Extract the (x, y) coordinate from the center of the cell holding the provided text.  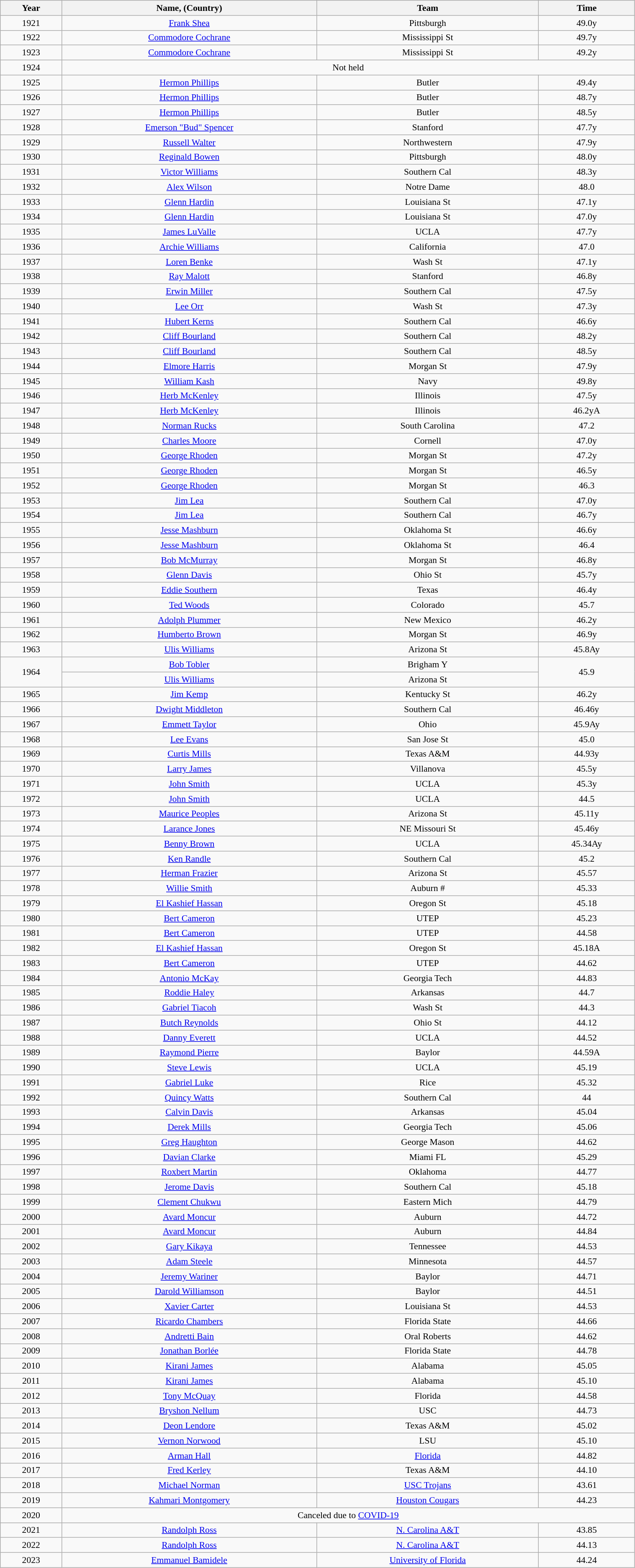
2000 (31, 1217)
George Mason (427, 1142)
45.2 (587, 859)
LSU (427, 1441)
Humberto Brown (189, 635)
1961 (31, 620)
Herman Frazier (189, 873)
44.84 (587, 1232)
49.0y (587, 23)
1988 (31, 1038)
1937 (31, 262)
Adolph Plummer (189, 620)
1962 (31, 635)
Ken Randle (189, 859)
Canceled due to COVID-19 (348, 1515)
Calvin Davis (189, 1112)
Minnesota (427, 1262)
Loren Benke (189, 262)
1935 (31, 232)
1990 (31, 1068)
45.9 (587, 672)
44.77 (587, 1172)
Antonio McKay (189, 978)
44.71 (587, 1276)
Reginald Bowen (189, 157)
1959 (31, 590)
Emmett Taylor (189, 724)
Oklahoma (427, 1172)
44.13 (587, 1545)
NE Missouri St (427, 829)
Time (587, 8)
Ricardo Chambers (189, 1321)
Jeremy Wariner (189, 1276)
USC (427, 1411)
44.57 (587, 1262)
47.0 (587, 247)
Gabriel Tiacoh (189, 1008)
44.12 (587, 1023)
Arman Hall (189, 1456)
Gary Kikaya (189, 1247)
1951 (31, 471)
1945 (31, 381)
1987 (31, 1023)
Oral Roberts (427, 1336)
49.8y (587, 381)
2011 (31, 1381)
44.23 (587, 1501)
44.83 (587, 978)
1925 (31, 83)
2014 (31, 1426)
2010 (31, 1366)
1923 (31, 53)
45.33 (587, 889)
Bob Tobler (189, 665)
1964 (31, 672)
2002 (31, 1247)
48.0 (587, 187)
Not held (348, 68)
1979 (31, 904)
1972 (31, 799)
Rice (427, 1082)
49.4y (587, 83)
1955 (31, 530)
2022 (31, 1545)
Victor Williams (189, 172)
45.34Ay (587, 844)
Texas (427, 590)
45.3y (587, 784)
2007 (31, 1321)
2006 (31, 1307)
1953 (31, 501)
1924 (31, 68)
Deon Lendore (189, 1426)
Emmanuel Bamidele (189, 1560)
Curtis Mills (189, 754)
Roddie Haley (189, 993)
48.0y (587, 157)
47.2y (587, 456)
Eastern Mich (427, 1202)
Greg Haughton (189, 1142)
William Kash (189, 381)
45.5y (587, 769)
1981 (31, 933)
1938 (31, 276)
Quincy Watts (189, 1098)
Adam Steele (189, 1262)
44 (587, 1098)
Jim Kemp (189, 695)
1965 (31, 695)
Team (427, 8)
45.04 (587, 1112)
Ohio (427, 724)
Auburn # (427, 889)
45.06 (587, 1127)
45.7y (587, 575)
Bryshon Nellum (189, 1411)
Andretti Bain (189, 1336)
1928 (31, 127)
Erwin Miller (189, 292)
2001 (31, 1232)
Frank Shea (189, 23)
2019 (31, 1501)
South Carolina (427, 426)
46.46y (587, 710)
1922 (31, 38)
1985 (31, 993)
1966 (31, 710)
45.02 (587, 1426)
1993 (31, 1112)
46.5y (587, 471)
Year (31, 8)
Alex Wilson (189, 187)
46.3 (587, 486)
Michael Norman (189, 1485)
Kentucky St (427, 695)
2018 (31, 1485)
1991 (31, 1082)
44.93y (587, 754)
California (427, 247)
1982 (31, 948)
Clement Chukwu (189, 1202)
1927 (31, 113)
44.79 (587, 1202)
2021 (31, 1530)
2016 (31, 1456)
1954 (31, 515)
1941 (31, 321)
1956 (31, 545)
1926 (31, 98)
44.52 (587, 1038)
1992 (31, 1098)
Willie Smith (189, 889)
Maurice Peoples (189, 814)
Ted Woods (189, 605)
43.61 (587, 1485)
1950 (31, 456)
1980 (31, 918)
46.7y (587, 515)
1958 (31, 575)
2017 (31, 1470)
44.72 (587, 1217)
Vernon Norwood (189, 1441)
45.18A (587, 948)
Benny Brown (189, 844)
44.24 (587, 1560)
Glenn Davis (189, 575)
1984 (31, 978)
45.9Ay (587, 724)
1942 (31, 336)
Brigham Y (427, 665)
Ray Malott (189, 276)
1947 (31, 411)
46.4 (587, 545)
49.7y (587, 38)
Navy (427, 381)
44.73 (587, 1411)
1943 (31, 351)
1968 (31, 739)
Lee Orr (189, 307)
1975 (31, 844)
Northwestern (427, 142)
2023 (31, 1560)
Eddie Southern (189, 590)
Villanova (427, 769)
45.0 (587, 739)
Larry James (189, 769)
1963 (31, 650)
Gabriel Luke (189, 1082)
Archie Williams (189, 247)
45.23 (587, 918)
1989 (31, 1053)
1977 (31, 873)
1994 (31, 1127)
48.2y (587, 336)
2015 (31, 1441)
Name, (Country) (189, 8)
Kahmari Montgomery (189, 1501)
2005 (31, 1292)
1939 (31, 292)
46.2yA (587, 411)
45.29 (587, 1157)
44.10 (587, 1470)
Charles Moore (189, 441)
43.85 (587, 1530)
Miami FL (427, 1157)
45.57 (587, 873)
1974 (31, 829)
Jonathan Borlée (189, 1351)
Darold Williamson (189, 1292)
1944 (31, 366)
Lee Evans (189, 739)
Norman Rucks (189, 426)
Emerson "Bud" Spencer (189, 127)
45.7 (587, 605)
1986 (31, 1008)
45.05 (587, 1366)
45.11y (587, 814)
44.5 (587, 799)
Fred Kerley (189, 1470)
44.82 (587, 1456)
45.19 (587, 1068)
44.78 (587, 1351)
45.8Ay (587, 650)
1970 (31, 769)
1930 (31, 157)
San Jose St (427, 739)
1946 (31, 396)
2004 (31, 1276)
USC Trojans (427, 1485)
1996 (31, 1157)
Elmore Harris (189, 366)
1929 (31, 142)
1997 (31, 1172)
Houston Cougars (427, 1501)
Derek Mills (189, 1127)
1995 (31, 1142)
1971 (31, 784)
Larance Jones (189, 829)
New Mexico (427, 620)
1973 (31, 814)
45.32 (587, 1082)
James LuValle (189, 232)
2008 (31, 1336)
Raymond Pierre (189, 1053)
Jerome Davis (189, 1187)
Hubert Kerns (189, 321)
1960 (31, 605)
47.2 (587, 426)
46.9y (587, 635)
Colorado (427, 605)
1957 (31, 560)
Dwight Middleton (189, 710)
49.2y (587, 53)
2020 (31, 1515)
1932 (31, 187)
48.7y (587, 98)
1976 (31, 859)
44.51 (587, 1292)
1936 (31, 247)
1998 (31, 1187)
45.46y (587, 829)
1921 (31, 23)
1931 (31, 172)
44.59A (587, 1053)
1934 (31, 217)
1967 (31, 724)
2013 (31, 1411)
Butch Reynolds (189, 1023)
Danny Everett (189, 1038)
1948 (31, 426)
44.3 (587, 1008)
48.3y (587, 172)
1940 (31, 307)
2009 (31, 1351)
1933 (31, 202)
1999 (31, 1202)
1978 (31, 889)
1952 (31, 486)
46.4y (587, 590)
1983 (31, 963)
University of Florida (427, 1560)
Steve Lewis (189, 1068)
1949 (31, 441)
Davian Clarke (189, 1157)
44.7 (587, 993)
Xavier Carter (189, 1307)
Cornell (427, 441)
Tony McQuay (189, 1396)
Roxbert Martin (189, 1172)
Bob McMurray (189, 560)
2003 (31, 1262)
44.66 (587, 1321)
47.3y (587, 307)
Tennessee (427, 1247)
2012 (31, 1396)
Notre Dame (427, 187)
1969 (31, 754)
Russell Walter (189, 142)
